Search for the cell housing the specified text and yield its [X, Y] center coordinate. 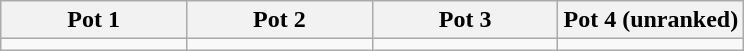
Pot 4 (unranked) [651, 20]
Pot 1 [94, 20]
Pot 2 [279, 20]
Pot 3 [465, 20]
